Determine the (X, Y) coordinate at the center of the cell enclosing the given text.  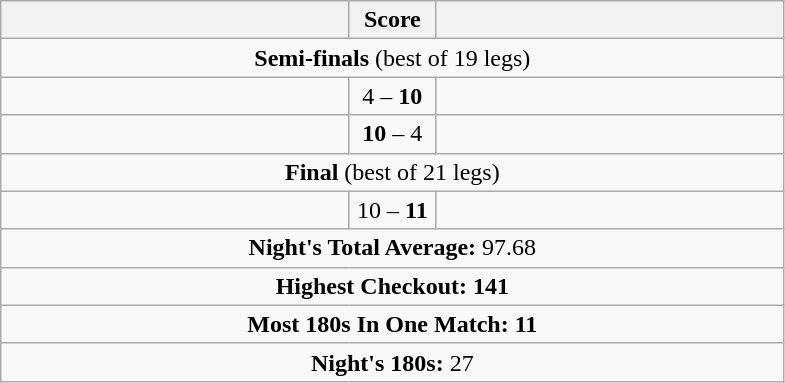
Score (392, 20)
Night's Total Average: 97.68 (392, 248)
Final (best of 21 legs) (392, 172)
Most 180s In One Match: 11 (392, 324)
Semi-finals (best of 19 legs) (392, 58)
10 – 11 (392, 210)
Highest Checkout: 141 (392, 286)
Night's 180s: 27 (392, 362)
10 – 4 (392, 134)
4 – 10 (392, 96)
